Detect which cell encompasses the target text, then output its (X, Y) center coordinate. 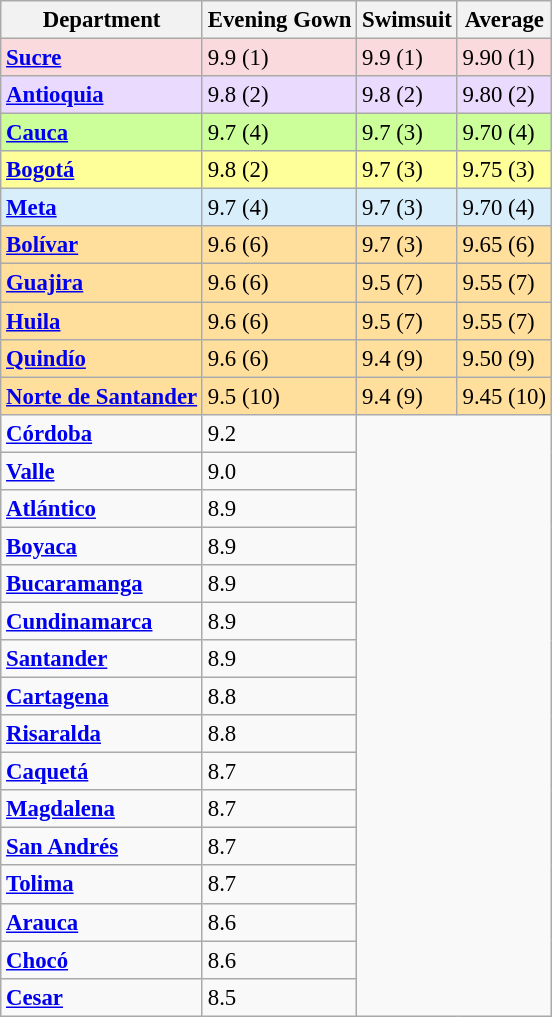
Bolívar (102, 245)
Boyaca (102, 546)
Valle (102, 471)
Córdoba (102, 433)
Atlántico (102, 509)
Cartagena (102, 697)
Antioquia (102, 95)
Tolima (102, 885)
Caquetá (102, 772)
9.45 (10) (504, 396)
9.50 (9) (504, 358)
9.90 (1) (504, 58)
Chocó (102, 960)
Magdalena (102, 809)
9.0 (279, 471)
Guajira (102, 283)
Huila (102, 321)
9.5 (10) (279, 396)
Quindío (102, 358)
Swimsuit (407, 20)
Risaralda (102, 734)
Average (504, 20)
San Andrés (102, 847)
Santander (102, 659)
9.80 (2) (504, 95)
9.2 (279, 433)
Evening Gown (279, 20)
Department (102, 20)
8.5 (279, 997)
Bucaramanga (102, 584)
Norte de Santander (102, 396)
Sucre (102, 58)
Bogotá (102, 170)
Arauca (102, 922)
Cesar (102, 997)
Meta (102, 208)
Cundinamarca (102, 621)
9.65 (6) (504, 245)
Cauca (102, 133)
9.75 (3) (504, 170)
